Determine the [x, y] coordinate at the center of the cell enclosing the given text.  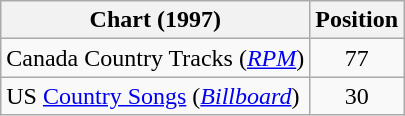
30 [357, 96]
Canada Country Tracks (RPM) [156, 58]
Position [357, 20]
Chart (1997) [156, 20]
US Country Songs (Billboard) [156, 96]
77 [357, 58]
